Return [X, Y] of the center of cell containing provided text 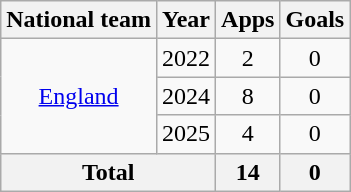
Total [108, 172]
2025 [186, 134]
Year [186, 20]
England [79, 96]
14 [248, 172]
2 [248, 58]
8 [248, 96]
2022 [186, 58]
Goals [315, 20]
2024 [186, 96]
4 [248, 134]
Apps [248, 20]
National team [79, 20]
